Provide the [x, y] coordinate of the cell's center where the given text is located.  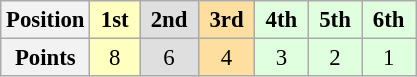
3 [282, 58]
2nd [170, 20]
Position [46, 20]
3rd [226, 20]
1st [115, 20]
6 [170, 58]
4th [282, 20]
6th [389, 20]
4 [226, 58]
5th [335, 20]
2 [335, 58]
8 [115, 58]
1 [389, 58]
Points [46, 58]
